Find where the given text appears and provide that cell's center as (x, y) coordinate. 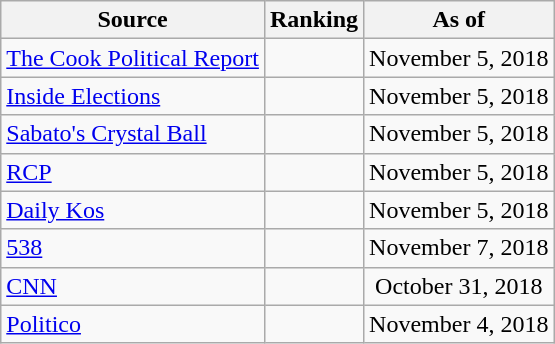
Inside Elections (133, 96)
538 (133, 248)
The Cook Political Report (133, 58)
Daily Kos (133, 210)
October 31, 2018 (459, 286)
CNN (133, 286)
Sabato's Crystal Ball (133, 134)
As of (459, 20)
November 4, 2018 (459, 324)
RCP (133, 172)
Source (133, 20)
Politico (133, 324)
Ranking (314, 20)
November 7, 2018 (459, 248)
